Identify which cell holds the provided text, then report its [x, y] central coordinate. 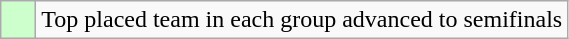
Top placed team in each group advanced to semifinals [302, 20]
